Return the [X, Y] coordinate for the center point of the cell that contains the specified text.  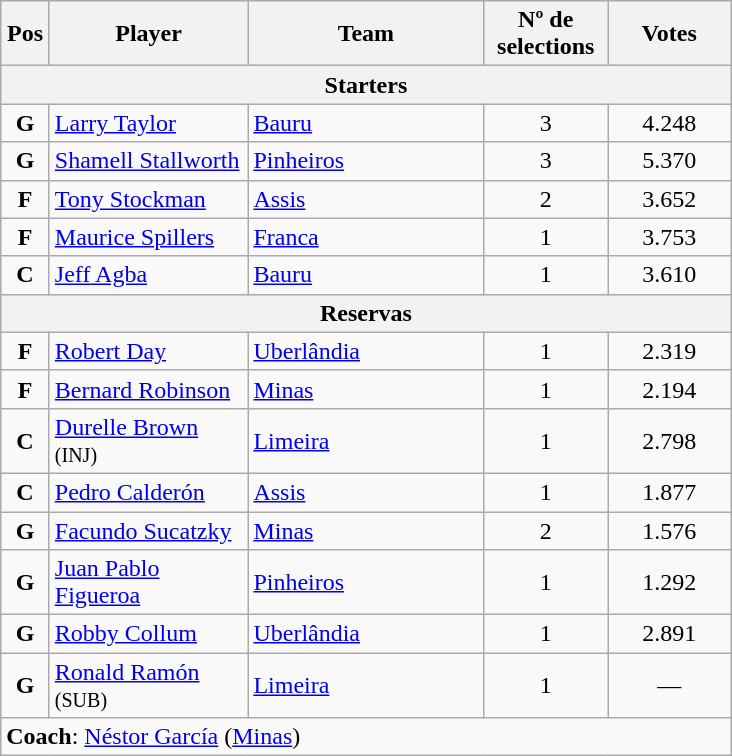
Pos [26, 34]
Tony Stockman [148, 199]
3.652 [670, 199]
1.877 [670, 492]
Player [148, 34]
5.370 [670, 161]
Starters [366, 85]
Votes [670, 34]
— [670, 686]
2.319 [670, 351]
Jeff Agba [148, 275]
Durelle Brown (INJ) [148, 440]
Maurice Spillers [148, 237]
Robert Day [148, 351]
2.798 [670, 440]
3.610 [670, 275]
Ronald Ramón (SUB) [148, 686]
Pedro Calderón [148, 492]
1.292 [670, 582]
Juan Pablo Figueroa [148, 582]
1.576 [670, 531]
Nº de selections [546, 34]
Robby Collum [148, 634]
4.248 [670, 123]
Bernard Robinson [148, 389]
3.753 [670, 237]
Larry Taylor [148, 123]
Shamell Stallworth [148, 161]
Reservas [366, 313]
Coach: Néstor García (Minas) [366, 737]
2.891 [670, 634]
Franca [366, 237]
2.194 [670, 389]
Facundo Sucatzky [148, 531]
Team [366, 34]
